Return the (x, y) coordinate for the center point of the cell that contains the specified text.  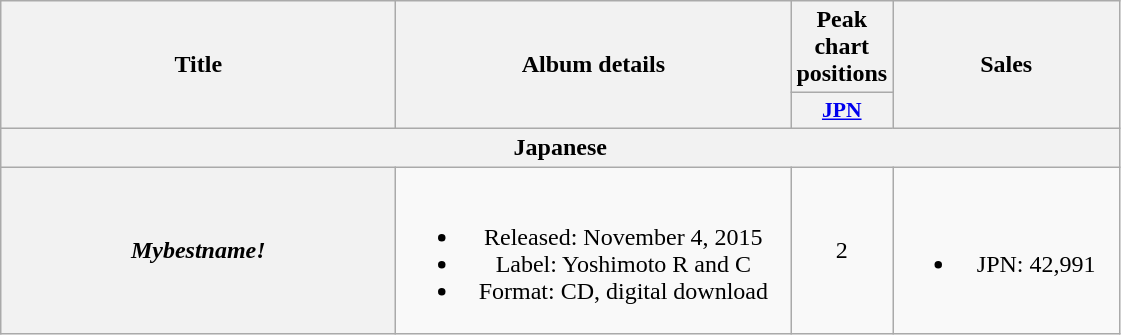
Album details (594, 65)
JPN (842, 111)
Japanese (560, 147)
JPN: 42,991 (1006, 250)
Peak chart positions (842, 47)
2 (842, 250)
Released: November 4, 2015Label: Yoshimoto R and CFormat: CD, digital download (594, 250)
Sales (1006, 65)
Title (198, 65)
Mybestname! (198, 250)
